Scan for the cell matching the given text and deliver its (x, y) coordinate at center. 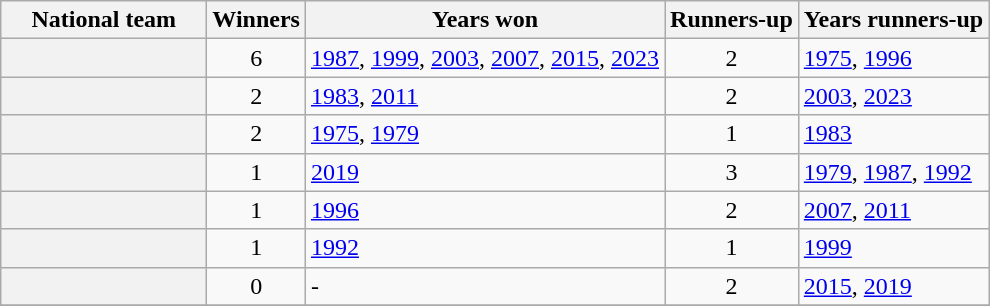
6 (256, 58)
2003, 2023 (893, 96)
Runners-up (732, 20)
1983, 2011 (484, 96)
3 (732, 172)
1987, 1999, 2003, 2007, 2015, 2023 (484, 58)
1999 (893, 248)
Winners (256, 20)
Years won (484, 20)
1996 (484, 210)
2007, 2011 (893, 210)
1975, 1996 (893, 58)
1975, 1979 (484, 134)
2015, 2019 (893, 286)
1979, 1987, 1992 (893, 172)
0 (256, 286)
- (484, 286)
National team (104, 20)
1992 (484, 248)
Years runners-up (893, 20)
1983 (893, 134)
2019 (484, 172)
